Pinpoint the cell where the given text exists, returning its (x, y) midpoint coordinate. 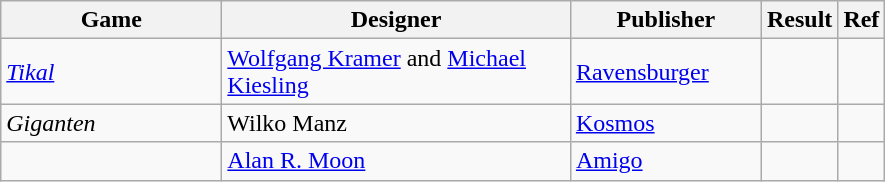
Result (799, 20)
Amigo (666, 161)
Ref (862, 20)
Game (112, 20)
Publisher (666, 20)
Tikal (112, 72)
Wilko Manz (396, 123)
Ravensburger (666, 72)
Kosmos (666, 123)
Wolfgang Kramer and Michael Kiesling (396, 72)
Alan R. Moon (396, 161)
Giganten (112, 123)
Designer (396, 20)
